Identify which cell holds the provided text, then report its [x, y] central coordinate. 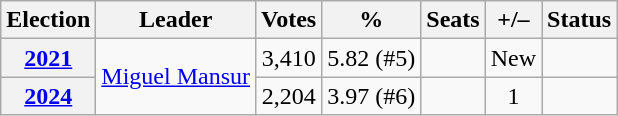
Leader [176, 20]
New [513, 58]
1 [513, 96]
Votes [289, 20]
2021 [48, 58]
5.82 (#5) [372, 58]
+/– [513, 20]
2,204 [289, 96]
Election [48, 20]
Miguel Mansur [176, 77]
Status [580, 20]
3,410 [289, 58]
2024 [48, 96]
3.97 (#6) [372, 96]
% [372, 20]
Seats [453, 20]
